Capture the cell that displays the provided text and extract its (x, y) central coordinate. 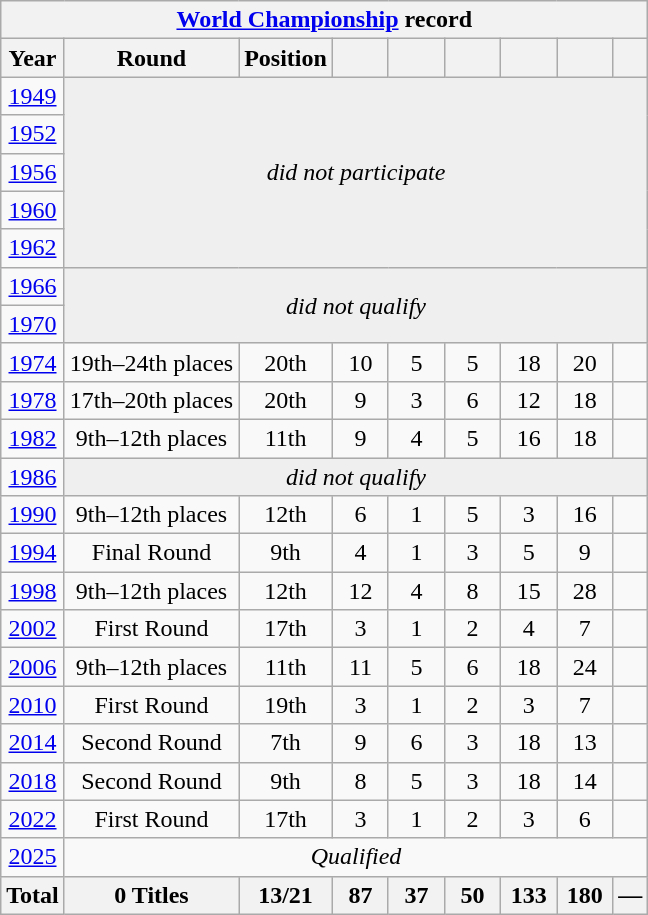
1998 (33, 591)
13 (585, 743)
28 (585, 591)
20 (585, 362)
— (630, 895)
17th–20th places (151, 400)
11 (360, 667)
1952 (33, 134)
1974 (33, 362)
15 (529, 591)
13/21 (286, 895)
1994 (33, 553)
14 (585, 781)
87 (360, 895)
1949 (33, 96)
2018 (33, 781)
Total (33, 895)
180 (585, 895)
2002 (33, 629)
37 (416, 895)
19th–24th places (151, 362)
Position (286, 58)
Year (33, 58)
2014 (33, 743)
Round (151, 58)
0 Titles (151, 895)
1986 (33, 477)
133 (529, 895)
10 (360, 362)
1970 (33, 324)
7th (286, 743)
1982 (33, 438)
2010 (33, 705)
1956 (33, 172)
50 (473, 895)
2022 (33, 819)
1960 (33, 210)
1978 (33, 400)
World Championship record (324, 20)
Qualified (356, 857)
24 (585, 667)
1966 (33, 286)
1962 (33, 248)
2025 (33, 857)
2006 (33, 667)
did not participate (356, 172)
19th (286, 705)
Final Round (151, 553)
1990 (33, 515)
